Detect which cell encompasses the target text, then output its [X, Y] center coordinate. 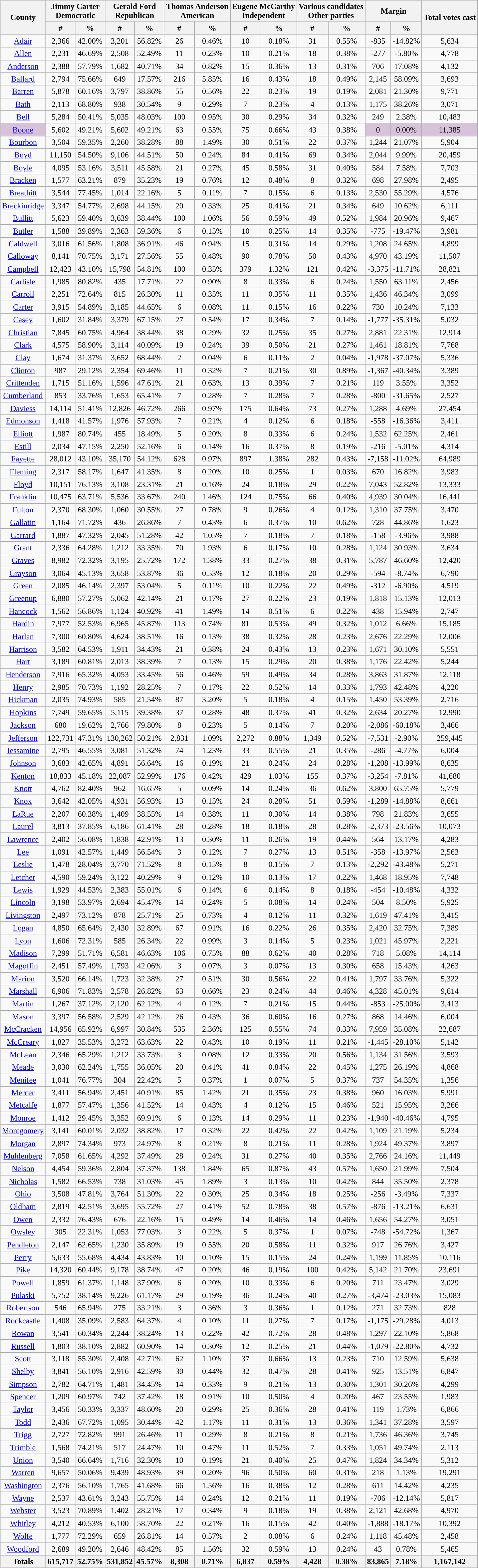
1,824 [378, 1460]
Jefferson [23, 738]
44.15% [149, 206]
9,178 [120, 1270]
5,322 [450, 978]
37.28% [406, 1422]
1,568 [61, 1447]
21.19% [406, 1131]
45.58% [149, 167]
-558 [378, 421]
Shelby [23, 1371]
3,466 [450, 725]
Kenton [23, 776]
37.12% [90, 1004]
2,081 [378, 92]
Owsley [23, 1232]
3,470 [450, 510]
1,562 [61, 611]
5,536 [120, 497]
2,985 [61, 687]
8,141 [61, 256]
57.93% [149, 421]
68.80% [90, 104]
0.16% [212, 484]
1,671 [378, 649]
1,164 [61, 522]
-748 [378, 1232]
4,212 [61, 1523]
706 [378, 66]
McCreary [23, 1042]
71.72% [90, 522]
991 [120, 1435]
3,658 [120, 573]
Franklin [23, 497]
42.51% [90, 1207]
72.82% [90, 1435]
Martin [23, 1004]
37.85% [90, 827]
5,035 [120, 117]
-706 [378, 1498]
6,906 [61, 991]
Harlan [23, 637]
37.75% [406, 510]
26.81% [149, 1536]
3,508 [61, 1194]
40.92% [149, 611]
2,430 [120, 928]
2,336 [61, 548]
1.23% [212, 750]
379 [246, 269]
917 [378, 1245]
3,108 [120, 484]
5,633 [61, 1257]
5,623 [61, 218]
2,646 [120, 1549]
3,800 [378, 789]
2,044 [378, 155]
Lincoln [23, 903]
1.05% [212, 535]
113 [179, 624]
77.03% [149, 1232]
10,073 [450, 827]
1,012 [378, 624]
34.34% [406, 1460]
47.81% [90, 1194]
-29.28% [406, 1321]
38.82% [149, 1131]
1,983 [450, 1397]
53.04% [149, 586]
66.14% [90, 978]
Anderson [23, 66]
878 [120, 915]
Clark [23, 345]
-1,978 [378, 358]
60.81% [90, 662]
Rowan [23, 1333]
Mason [23, 1017]
3,397 [61, 1017]
Garrard [23, 535]
74.34% [90, 1143]
Harrison [23, 649]
2,583 [120, 1321]
47.32% [90, 535]
38.74% [149, 1270]
10,483 [450, 117]
61.65% [90, 1156]
3,582 [61, 649]
Morgan [23, 1143]
8,635 [450, 763]
1,577 [61, 180]
1,230 [120, 1245]
1,449 [120, 852]
5,779 [450, 789]
504 [378, 903]
Monroe [23, 1118]
124 [246, 497]
64.28% [90, 548]
38.51% [149, 637]
68.44% [149, 358]
3,201 [120, 41]
5,336 [450, 358]
938 [120, 104]
1,297 [378, 1333]
33.35% [149, 548]
Hickman [23, 700]
1,275 [378, 1067]
Rockcastle [23, 1321]
18.95% [406, 877]
2,408 [120, 1359]
3,915 [61, 307]
6,880 [61, 599]
60.16% [90, 92]
42.71% [149, 1359]
42.91% [149, 839]
Lee [23, 852]
24.97% [149, 1143]
57.47% [90, 1105]
960 [378, 1093]
4,762 [61, 789]
10,116 [450, 1257]
62.12% [149, 1004]
8.50% [406, 903]
1,402 [120, 1511]
1,606 [61, 940]
1,134 [378, 1055]
46.69% [90, 54]
Christian [23, 332]
2,354 [120, 371]
879 [120, 180]
4,283 [450, 839]
35.53% [90, 1042]
5,551 [450, 649]
20.27% [406, 712]
658 [378, 966]
15,798 [120, 269]
47.31% [90, 738]
1,175 [378, 104]
76.13% [90, 484]
51.16% [90, 383]
3,195 [120, 560]
216 [179, 79]
2,045 [120, 535]
60.75% [90, 332]
7,845 [61, 332]
Floyd [23, 484]
12,990 [450, 712]
Menifee [23, 1080]
6,837 [246, 1561]
4,132 [450, 66]
51.41% [90, 408]
0.89% [347, 371]
-2,292 [378, 865]
51 [313, 801]
21.07% [406, 142]
5,817 [450, 1498]
Various candidatesOther parties [331, 11]
Warren [23, 1473]
Todd [23, 1422]
1,267 [61, 1004]
-40.34% [406, 371]
0.00% [406, 130]
36.05% [149, 1067]
65.94% [90, 1308]
-594 [378, 573]
52.53% [90, 624]
71.83% [90, 991]
6,965 [120, 624]
48.42% [149, 1549]
52.16% [149, 446]
21.83% [406, 814]
Bell [23, 117]
1,310 [378, 510]
9,439 [120, 1473]
25.71% [149, 915]
3,897 [450, 1143]
32.75% [406, 928]
2,804 [120, 1169]
35.50% [406, 1181]
13,333 [450, 484]
15.13% [406, 599]
3,813 [61, 827]
0.90% [212, 282]
0.39% [279, 383]
-13.99% [406, 763]
54.81% [149, 269]
2,461 [450, 434]
54.89% [90, 307]
4,095 [61, 167]
58.90% [90, 345]
20,459 [450, 155]
5,032 [450, 320]
32.89% [149, 928]
Simpson [23, 1384]
1,176 [378, 662]
2,634 [378, 712]
County [23, 17]
-25.00% [406, 1004]
275 [120, 1308]
70.89% [90, 1511]
Cumberland [23, 396]
1,209 [61, 1397]
Henderson [23, 674]
2,529 [120, 1017]
738 [120, 1181]
2,244 [120, 1333]
718 [378, 953]
11,507 [450, 256]
17.57% [149, 79]
2,747 [450, 611]
1,481 [120, 1384]
3,379 [120, 320]
30.10% [406, 649]
438 [378, 611]
22.10% [406, 1333]
12,013 [450, 599]
Jimmy CarterDemocratic [75, 11]
9,657 [61, 1473]
58.70% [149, 1523]
44.65% [149, 307]
1,550 [378, 282]
1,653 [120, 396]
9,771 [450, 92]
0 [378, 130]
56.93% [149, 801]
69.46% [149, 371]
Jessamine [23, 750]
Logan [23, 928]
52 [246, 1207]
-2,373 [378, 827]
2,370 [61, 510]
4,939 [378, 497]
55.29% [406, 193]
1,468 [378, 877]
5,062 [120, 599]
-216 [378, 446]
30.55% [149, 510]
28.04% [90, 865]
Estill [23, 446]
5.85% [212, 79]
-37.07% [406, 358]
30.84% [149, 1029]
3,081 [120, 750]
Fayette [23, 459]
Clay [23, 358]
259,445 [450, 738]
46.63% [149, 953]
21.70% [406, 1270]
4,332 [450, 890]
63.11% [406, 282]
728 [378, 522]
48 [246, 712]
26.19% [406, 1067]
4,314 [450, 446]
72.29% [90, 1536]
Powell [23, 1283]
66.64% [90, 1460]
-1,777 [378, 320]
45.47% [149, 903]
0.99% [212, 940]
35.08% [406, 1029]
43.61% [90, 1498]
Elliott [23, 434]
1,777 [61, 1536]
Ballard [23, 79]
853 [61, 396]
Boyle [23, 167]
57.49% [90, 966]
56.58% [90, 1017]
1,838 [120, 839]
436 [120, 522]
-2,086 [378, 725]
-1,367 [378, 371]
12,826 [120, 408]
19.62% [90, 725]
0.09% [212, 789]
22,687 [450, 1029]
Breckinridge [23, 206]
-6.90% [406, 586]
615,717 [61, 1561]
42.05% [90, 801]
McLean [23, 1055]
21.54% [149, 700]
2,689 [61, 1549]
1.03% [279, 776]
4,263 [450, 966]
Nicholas [23, 1181]
-13.21% [406, 1207]
13.17% [406, 839]
14.42% [406, 1485]
LaRue [23, 814]
2,794 [61, 79]
Letcher [23, 877]
1,987 [61, 434]
Henry [23, 687]
49.20% [90, 1549]
4,795 [450, 1118]
34.43% [149, 649]
42.57% [90, 852]
27,454 [450, 408]
45.57% [149, 1561]
90 [246, 256]
0.64% [279, 408]
2,346 [61, 1055]
-286 [378, 750]
1,736 [378, 1435]
Pulaski [23, 1295]
10,151 [61, 484]
240 [179, 497]
96 [246, 1473]
584 [378, 167]
3,029 [450, 1283]
Graves [23, 560]
Knott [23, 789]
45.87% [149, 624]
1,244 [378, 142]
15,083 [450, 1295]
52.99% [149, 776]
21.30% [406, 92]
45.01% [406, 991]
32.30% [149, 1460]
42.59% [149, 1371]
Laurel [23, 827]
62.65% [90, 1245]
38.10% [90, 1346]
7,703 [450, 167]
33.73% [149, 1055]
Wayne [23, 1498]
5,312 [450, 1460]
67 [179, 928]
60.38% [90, 814]
4,732 [450, 1346]
Taylor [23, 1410]
74.93% [90, 700]
19,291 [450, 1473]
77.45% [90, 193]
33.45% [149, 674]
-10.48% [406, 890]
4,292 [120, 1156]
1,859 [61, 1283]
52.49% [149, 54]
Marshall [23, 991]
60.34% [90, 1333]
Barren [23, 92]
5,271 [450, 865]
24.47% [149, 1447]
-60.18% [406, 725]
1,755 [120, 1067]
3,541 [61, 1333]
2.36% [212, 1029]
60.80% [90, 637]
2,819 [61, 1207]
-4.77% [406, 750]
3.55% [406, 383]
Clinton [23, 371]
1.93% [212, 548]
73 [313, 408]
66.53% [90, 1181]
76.77% [90, 1080]
72.31% [90, 940]
3,141 [61, 1131]
7,959 [378, 1029]
62.25% [406, 434]
45.97% [406, 940]
-358 [378, 852]
61.56% [90, 244]
0.76% [212, 180]
60.97% [90, 1397]
26.46% [149, 1435]
70.75% [90, 256]
41,680 [450, 776]
4,428 [313, 1561]
3,198 [61, 903]
3,983 [450, 472]
38.24% [149, 1333]
0.88% [279, 738]
1,647 [120, 472]
2,716 [450, 700]
Woodford [23, 1549]
42.12% [149, 1017]
4,299 [450, 1384]
-1,940 [378, 1118]
31.03% [149, 1181]
41.52% [149, 1105]
628 [179, 459]
3,099 [450, 294]
1.06% [212, 218]
2,363 [120, 231]
3,642 [61, 801]
52.82% [406, 484]
61.37% [90, 1283]
28.25% [149, 687]
2,272 [246, 738]
5,244 [450, 662]
176 [179, 776]
455 [120, 434]
49.74% [406, 1447]
106 [179, 953]
3,114 [120, 345]
546 [61, 1308]
2,436 [61, 1422]
0.63% [212, 383]
63.71% [90, 497]
4,013 [450, 1321]
0.84% [279, 1067]
1,765 [120, 1485]
3,593 [450, 1055]
68.30% [90, 510]
3,523 [61, 1511]
3,243 [120, 1498]
2,383 [120, 890]
5,284 [61, 117]
-454 [378, 890]
-835 [378, 41]
Washington [23, 1485]
1,582 [61, 1181]
3,981 [450, 231]
5.08% [406, 953]
531,852 [120, 1561]
35.89% [149, 1245]
Hardin [23, 624]
65.29% [90, 1055]
2,376 [61, 1485]
63.63% [149, 1042]
74.21% [90, 1447]
Union [23, 1460]
6,866 [450, 1410]
-3.96% [406, 535]
30.44% [149, 1422]
429 [246, 776]
6,847 [450, 1371]
7.18% [406, 1561]
2,120 [120, 1004]
35,170 [120, 459]
12.59% [406, 1359]
1,148 [120, 1283]
1,682 [120, 66]
0.94% [212, 244]
2,121 [378, 1511]
38.26% [406, 104]
1,051 [378, 1447]
1.89% [212, 1181]
0.03% [347, 472]
-16.36% [406, 421]
62.24% [90, 1067]
63.21% [90, 180]
75 [246, 130]
0.95% [212, 117]
5,465 [450, 1549]
-1,079 [378, 1346]
37.42% [149, 1397]
3,511 [120, 167]
55.01% [149, 890]
3,071 [450, 104]
-2.90% [406, 738]
4.69% [406, 408]
Campbell [23, 269]
0.82% [212, 66]
3,185 [120, 307]
60.01% [90, 1131]
26.76% [406, 1245]
1,803 [61, 1346]
5,904 [450, 142]
37.49% [149, 1156]
2,032 [120, 1131]
11,385 [450, 130]
54.27% [406, 1219]
4,964 [120, 332]
4,931 [120, 801]
Gallatin [23, 522]
1,408 [61, 1321]
-18.17% [406, 1523]
42.68% [406, 1511]
37.37% [149, 1169]
2,458 [450, 1536]
7,299 [61, 953]
5,787 [378, 560]
138 [179, 1169]
1,478 [61, 865]
42.48% [406, 687]
3,597 [450, 1422]
3,118 [61, 1359]
7,768 [450, 345]
55.68% [90, 1257]
47 [179, 1270]
46.34% [406, 294]
Casey [23, 320]
14,956 [61, 1029]
305 [61, 1232]
Marion [23, 978]
56.86% [90, 611]
9,467 [450, 218]
1,288 [378, 408]
30.26% [406, 1384]
16.65% [149, 789]
1.42% [212, 1093]
9.99% [406, 155]
-13.97% [406, 852]
155 [313, 776]
45.18% [90, 776]
-1,888 [378, 1523]
3,413 [450, 1004]
40.53% [90, 1523]
28,821 [450, 269]
38.14% [90, 1295]
42.14% [149, 599]
2,035 [61, 700]
Bracken [23, 180]
1,929 [61, 890]
67.72% [90, 1422]
83,865 [378, 1561]
44.86% [406, 522]
82.40% [90, 789]
11,449 [450, 1156]
Trimble [23, 1447]
130,262 [120, 738]
18.49% [149, 434]
28.21% [149, 1511]
1,461 [378, 345]
65.64% [90, 928]
3,745 [450, 1435]
Scott [23, 1359]
10.24% [406, 307]
7,133 [450, 307]
-3,474 [378, 1295]
7,337 [450, 1194]
897 [246, 459]
Owen [23, 1219]
11,150 [61, 155]
46.72% [149, 408]
1,208 [378, 244]
517 [120, 1447]
25.72% [149, 560]
3,639 [120, 218]
5,634 [450, 41]
815 [120, 294]
4,891 [120, 763]
44.51% [149, 155]
3,389 [450, 371]
3,016 [61, 244]
1,021 [378, 940]
38.39% [149, 662]
32.73% [406, 1308]
2,795 [61, 750]
1,409 [120, 814]
2,882 [120, 1346]
2,207 [61, 814]
2,420 [378, 928]
76.43% [90, 1219]
6,100 [120, 1523]
35 [313, 332]
12,118 [450, 674]
Knox [23, 801]
3,122 [120, 877]
1,619 [378, 915]
3,030 [61, 1067]
711 [378, 1283]
4,850 [61, 928]
Montgomery [23, 1131]
Magoffin [23, 966]
271 [378, 1308]
81 [246, 624]
7,300 [61, 637]
2,366 [61, 41]
44 [313, 991]
5,115 [120, 712]
Adair [23, 41]
2,530 [378, 193]
698 [378, 180]
12,420 [450, 560]
15.43% [406, 966]
2,916 [120, 1371]
4,053 [120, 674]
1,924 [378, 1143]
1,532 [378, 434]
Metcalfe [23, 1105]
64.53% [90, 649]
1,596 [120, 383]
-1,289 [378, 801]
Meade [23, 1067]
-5.80% [406, 54]
48.60% [149, 1410]
5,878 [61, 92]
Mercer [23, 1093]
39.89% [90, 231]
-1,208 [378, 763]
48.03% [149, 117]
1,674 [61, 358]
60.44% [90, 1270]
-31.65% [406, 396]
6,186 [120, 827]
3,427 [450, 1245]
13.51% [406, 1371]
-8.74% [406, 573]
521 [378, 1105]
56.08% [90, 839]
1.09% [212, 738]
175 [246, 408]
730 [378, 307]
McCracken [23, 1029]
266 [179, 408]
1,808 [120, 244]
925 [378, 1371]
3,770 [120, 865]
1,716 [120, 1460]
35.23% [149, 180]
3,415 [450, 915]
2,694 [120, 903]
59.35% [90, 142]
21.99% [406, 1169]
16.82% [406, 472]
58.09% [406, 79]
7.58% [406, 167]
249 [378, 117]
172 [179, 560]
Nelson [23, 1169]
Oldham [23, 1207]
Wolfe [23, 1536]
Thomas AndersonAmerican [197, 11]
10,392 [450, 1523]
56.94% [90, 1093]
1,984 [378, 218]
Carroll [23, 294]
6.66% [406, 624]
1,167,142 [450, 1561]
24.16% [406, 1156]
32.38% [149, 978]
27.56% [149, 256]
57.27% [90, 599]
564 [378, 839]
1,341 [378, 1422]
Greenup [23, 599]
2,085 [61, 586]
40.91% [149, 1093]
-54.72% [406, 1232]
1,118 [378, 1536]
79.80% [149, 725]
2,145 [378, 79]
43.19% [406, 256]
31.84% [90, 320]
47.15% [90, 446]
42.65% [90, 763]
737 [378, 1080]
24.65% [406, 244]
7,058 [61, 1156]
1,650 [378, 1169]
1,656 [378, 1219]
710 [378, 1359]
1,723 [120, 978]
4,220 [450, 687]
742 [120, 1397]
2,782 [61, 1384]
20.96% [406, 218]
49.37% [406, 1143]
16,441 [450, 497]
828 [450, 1308]
57.79% [90, 66]
-853 [378, 1004]
62 [179, 1359]
-23.03% [406, 1295]
41.57% [90, 421]
Perry [23, 1257]
2,388 [61, 66]
3,456 [61, 1410]
42.06% [149, 966]
4,868 [450, 1067]
42.00% [90, 41]
70.73% [90, 687]
8,308 [179, 1561]
1,450 [378, 700]
73.12% [90, 915]
1.73% [406, 1410]
56.64% [149, 763]
2,537 [61, 1498]
2,698 [120, 206]
4,778 [450, 54]
53.39% [406, 700]
2,897 [61, 1143]
Ohio [23, 1194]
Hopkins [23, 712]
39.38% [149, 712]
67.15% [149, 320]
41.35% [149, 472]
5,638 [450, 1359]
1,014 [120, 193]
-3,254 [378, 776]
2,332 [61, 1219]
3,797 [120, 92]
-11.71% [406, 269]
26.30% [149, 294]
2,317 [61, 472]
87 [179, 700]
2,676 [378, 637]
59.65% [90, 712]
28,012 [61, 459]
60.90% [149, 1346]
Lyon [23, 940]
7,749 [61, 712]
45.48% [406, 1536]
58.17% [90, 472]
2,402 [61, 839]
1,588 [61, 231]
Lawrence [23, 839]
59.24% [90, 877]
55.72% [149, 1207]
65.92% [90, 1029]
50.33% [90, 1410]
3,652 [120, 358]
Carlisle [23, 282]
2,497 [61, 915]
3,337 [120, 1410]
54.77% [90, 206]
3,634 [450, 548]
17.08% [406, 66]
22.29% [406, 637]
1,053 [120, 1232]
3,347 [61, 206]
-22.80% [406, 1346]
26.86% [149, 522]
-40.46% [406, 1118]
Gerald FordRepublican [134, 11]
987 [61, 371]
8,982 [61, 560]
6,997 [120, 1029]
55.30% [90, 1359]
0.74% [212, 624]
44.53% [90, 890]
50.06% [90, 1473]
4,235 [450, 1485]
1.46% [212, 497]
4,575 [61, 345]
47.41% [406, 915]
Trigg [23, 1435]
3,540 [61, 1460]
Total votes cast [450, 17]
65.41% [149, 396]
670 [378, 472]
18,833 [61, 776]
Madison [23, 953]
-5.01% [406, 446]
1.17% [212, 1422]
1,911 [120, 649]
1,301 [378, 1384]
23.31% [149, 484]
40.71% [149, 66]
Daviess [23, 408]
-7,158 [378, 459]
36.91% [149, 244]
-43.48% [406, 865]
5,868 [450, 1333]
69.91% [149, 1118]
41.68% [149, 1485]
868 [378, 1017]
Pendleton [23, 1245]
611 [378, 1485]
9,614 [450, 991]
31.56% [406, 1055]
10,475 [61, 497]
59 [246, 674]
1,349 [313, 738]
61.41% [149, 827]
47.61% [149, 383]
2,831 [179, 738]
1,797 [378, 978]
3,266 [450, 1105]
53.16% [90, 167]
Livingston [23, 915]
54.35% [406, 1080]
46.14% [90, 586]
4,576 [450, 193]
-277 [378, 54]
45.13% [90, 573]
23.47% [406, 1283]
Spencer [23, 1397]
Muhlenberg [23, 1156]
3,051 [450, 1219]
4,899 [450, 244]
5,991 [450, 1093]
11.85% [406, 1257]
56.54% [149, 852]
304 [120, 1080]
70 [179, 548]
80.74% [90, 434]
-11.02% [406, 459]
22,087 [120, 776]
3,189 [61, 662]
3,693 [450, 79]
Carter [23, 307]
29.45% [90, 1118]
1,818 [378, 599]
7,977 [61, 624]
56.82% [149, 41]
4,624 [120, 637]
23.55% [406, 1397]
51.71% [90, 953]
64.71% [90, 1384]
46.55% [90, 750]
Boone [23, 130]
2,231 [61, 54]
3,544 [61, 193]
0.60% [279, 1017]
Lewis [23, 890]
Caldwell [23, 244]
84 [246, 155]
61.17% [149, 1295]
38.55% [149, 814]
7,916 [61, 674]
33.21% [149, 1308]
Leslie [23, 865]
680 [61, 725]
7,748 [450, 877]
7,043 [378, 484]
46.36% [406, 1435]
Pike [23, 1270]
51.30% [149, 1194]
40.09% [149, 345]
2,508 [120, 54]
-3.49% [406, 1194]
2,147 [61, 1245]
1,095 [120, 1422]
Hart [23, 662]
Webster [23, 1511]
0.45% [347, 1067]
Totals [23, 1561]
6,111 [450, 206]
-12.14% [406, 1498]
Bath [23, 104]
-256 [378, 1194]
1.13% [406, 1473]
31.37% [90, 358]
15.94% [406, 611]
48.93% [149, 1473]
8,661 [450, 801]
2,013 [120, 662]
15,185 [450, 624]
30.93% [406, 548]
35.09% [90, 1321]
30.04% [406, 497]
6,631 [450, 1207]
973 [120, 1143]
72.32% [90, 560]
-312 [378, 586]
1,985 [61, 282]
2,034 [61, 446]
1,192 [120, 687]
53.97% [90, 903]
2,881 [378, 332]
2,251 [61, 294]
2,250 [120, 446]
3,863 [378, 674]
65.75% [406, 789]
34.45% [149, 1384]
1,418 [61, 421]
2,221 [450, 940]
3,988 [450, 535]
12,006 [450, 637]
2,563 [450, 852]
435 [120, 282]
4,328 [378, 991]
65.32% [90, 674]
1,877 [61, 1105]
14.46% [406, 1017]
15.95% [406, 1105]
Bourbon [23, 142]
37.90% [149, 1283]
1,060 [120, 510]
38.86% [149, 92]
43.83% [149, 1257]
1,412 [61, 1118]
64,989 [450, 459]
1,976 [120, 421]
2,260 [120, 142]
4,590 [61, 877]
3,841 [61, 1371]
1,623 [450, 522]
218 [378, 1473]
80.82% [90, 282]
7,504 [450, 1169]
23,691 [450, 1270]
6,790 [450, 573]
17.71% [149, 282]
Jackson [23, 725]
1,887 [61, 535]
2,578 [120, 991]
69 [313, 155]
-23.56% [406, 827]
-35.31% [406, 320]
Johnson [23, 763]
Robertson [23, 1308]
1.10% [212, 1359]
55.75% [149, 1498]
-14.82% [406, 41]
54.12% [149, 459]
7,389 [450, 928]
0.73% [212, 915]
51.32% [149, 750]
Bullitt [23, 218]
54.50% [90, 155]
51.28% [149, 535]
27.98% [406, 180]
Butler [23, 231]
10.62% [406, 206]
14,320 [61, 1270]
Fleming [23, 472]
-7,531 [378, 738]
-775 [378, 231]
5,234 [450, 1131]
3,683 [61, 763]
26.34% [149, 940]
3,064 [61, 573]
Whitley [23, 1523]
2,495 [450, 180]
Margin [393, 11]
Hancock [23, 611]
2,727 [61, 1435]
5,925 [450, 903]
Edmonson [23, 421]
3.20% [212, 700]
282 [313, 459]
125 [246, 1029]
9,226 [120, 1295]
0.87% [279, 1169]
2.38% [406, 117]
1,091 [61, 852]
Eugene McCarthyIndependent [264, 11]
40.29% [149, 877]
2,397 [120, 586]
122,731 [61, 738]
1.32% [279, 269]
1,827 [61, 1042]
659 [120, 1536]
18.81% [406, 345]
Calloway [23, 256]
53.87% [149, 573]
Fulton [23, 510]
676 [120, 1219]
65 [246, 1169]
Allen [23, 54]
4,519 [450, 586]
30.54% [149, 104]
-19.47% [406, 231]
1,602 [61, 320]
6,581 [120, 953]
3,695 [120, 1207]
64.37% [149, 1321]
60 [313, 1473]
31.87% [406, 674]
535 [179, 1029]
33.67% [149, 497]
-14.88% [406, 801]
962 [120, 789]
Crittenden [23, 383]
798 [378, 814]
1,367 [450, 1232]
-28.10% [406, 1042]
72.64% [90, 294]
0.72% [279, 1333]
4,454 [61, 1169]
-1,175 [378, 1321]
-800 [378, 396]
3,655 [450, 814]
46.60% [406, 560]
50.21% [149, 738]
3,764 [120, 1194]
Grayson [23, 573]
52.75% [90, 1561]
3,504 [61, 142]
5,752 [61, 1295]
9,106 [120, 155]
-1,445 [378, 1042]
1,041 [61, 1080]
29.12% [90, 371]
-158 [378, 535]
-3,375 [378, 269]
2,527 [450, 396]
71.52% [149, 865]
16.03% [406, 1093]
2,456 [450, 282]
3,272 [120, 1042]
4,434 [120, 1257]
38.28% [149, 142]
12,914 [450, 332]
0.54% [212, 320]
Green [23, 586]
1,436 [378, 294]
467 [378, 1397]
1,715 [61, 383]
3,520 [61, 978]
1,109 [378, 1131]
0.71% [212, 1561]
-876 [378, 1207]
1.84% [212, 1169]
50.41% [90, 117]
844 [378, 1181]
75.66% [90, 79]
Russell [23, 1346]
Breathitt [23, 193]
59.40% [90, 218]
12,423 [61, 269]
2,378 [450, 1181]
3,171 [120, 256]
Grant [23, 548]
Boyd [23, 155]
-7.81% [406, 776]
26.82% [149, 991]
121 [313, 269]
1,199 [378, 1257]
